Scan for the cell matching the given text and deliver its [X, Y] coordinate at center. 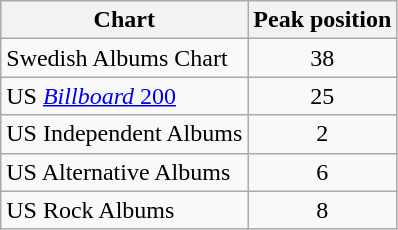
US Alternative Albums [124, 172]
US Independent Albums [124, 134]
8 [322, 210]
25 [322, 96]
US Billboard 200 [124, 96]
US Rock Albums [124, 210]
Swedish Albums Chart [124, 58]
2 [322, 134]
38 [322, 58]
Peak position [322, 20]
6 [322, 172]
Chart [124, 20]
